Identify which cell holds the provided text, then report its [x, y] central coordinate. 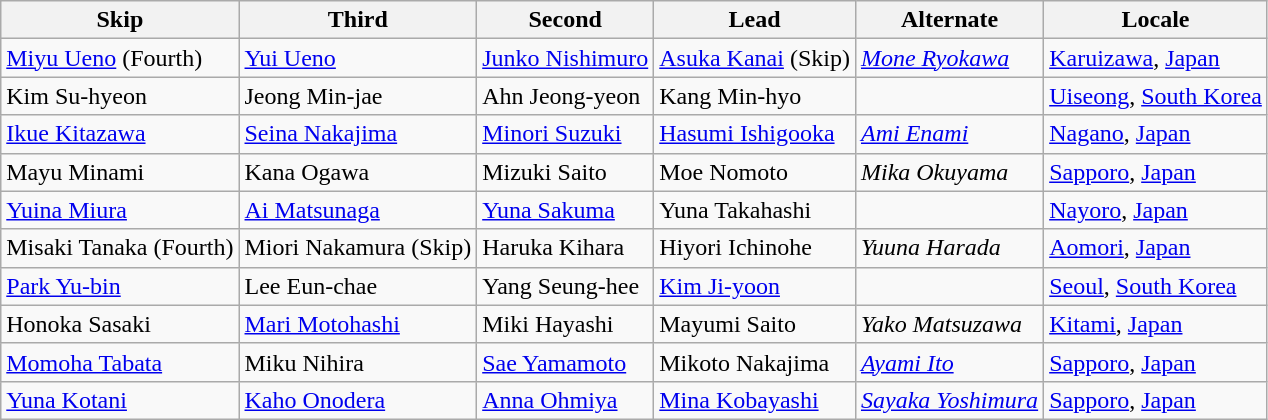
Honoka Sasaki [120, 324]
Kaho Onodera [358, 400]
Seoul, South Korea [1156, 286]
Sayaka Yoshimura [949, 400]
Uiseong, South Korea [1156, 96]
Yuina Miura [120, 210]
Third [358, 20]
Park Yu-bin [120, 286]
Ikue Kitazawa [120, 134]
Junko Nishimuro [566, 58]
Kang Min-hyo [755, 96]
Misaki Tanaka (Fourth) [120, 248]
Momoha Tabata [120, 362]
Kitami, Japan [1156, 324]
Mayu Minami [120, 172]
Asuka Kanai (Skip) [755, 58]
Yui Ueno [358, 58]
Nagano, Japan [1156, 134]
Kim Su-hyeon [120, 96]
Lead [755, 20]
Yang Seung-hee [566, 286]
Kana Ogawa [358, 172]
Moe Nomoto [755, 172]
Mone Ryokawa [949, 58]
Mikoto Nakajima [755, 362]
Seina Nakajima [358, 134]
Ami Enami [949, 134]
Mizuki Saito [566, 172]
Yuna Kotani [120, 400]
Nayoro, Japan [1156, 210]
Minori Suzuki [566, 134]
Locale [1156, 20]
Mika Okuyama [949, 172]
Yuna Takahashi [755, 210]
Sae Yamamoto [566, 362]
Ahn Jeong-yeon [566, 96]
Kim Ji-yoon [755, 286]
Miku Nihira [358, 362]
Miyu Ueno (Fourth) [120, 58]
Ayami Ito [949, 362]
Jeong Min-jae [358, 96]
Skip [120, 20]
Miori Nakamura (Skip) [358, 248]
Mari Motohashi [358, 324]
Alternate [949, 20]
Mayumi Saito [755, 324]
Second [566, 20]
Yuuna Harada [949, 248]
Lee Eun-chae [358, 286]
Miki Hayashi [566, 324]
Yako Matsuzawa [949, 324]
Haruka Kihara [566, 248]
Ai Matsunaga [358, 210]
Hasumi Ishigooka [755, 134]
Aomori, Japan [1156, 248]
Anna Ohmiya [566, 400]
Yuna Sakuma [566, 210]
Karuizawa, Japan [1156, 58]
Mina Kobayashi [755, 400]
Hiyori Ichinohe [755, 248]
